Locate the cell with the specified text and output its (X, Y) center coordinate. 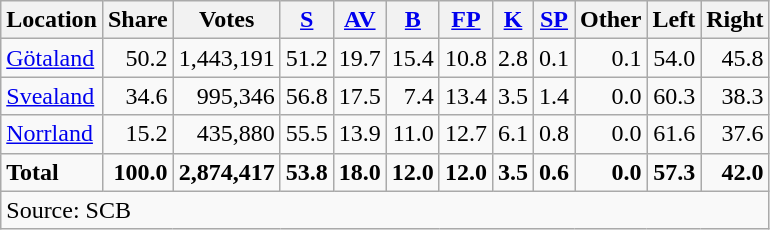
2.8 (512, 58)
15.2 (138, 134)
38.3 (735, 96)
995,346 (226, 96)
100.0 (138, 172)
SP (554, 20)
18.0 (360, 172)
435,880 (226, 134)
B (412, 20)
Votes (226, 20)
51.2 (306, 58)
S (306, 20)
56.8 (306, 96)
17.5 (360, 96)
Norrland (52, 134)
Right (735, 20)
61.6 (674, 134)
6.1 (512, 134)
Götaland (52, 58)
Share (138, 20)
0.8 (554, 134)
19.7 (360, 58)
11.0 (412, 134)
53.8 (306, 172)
15.4 (412, 58)
Total (52, 172)
10.8 (466, 58)
Location (52, 20)
FP (466, 20)
57.3 (674, 172)
Source: SCB (385, 210)
60.3 (674, 96)
K (512, 20)
13.9 (360, 134)
2,874,417 (226, 172)
13.4 (466, 96)
45.8 (735, 58)
55.5 (306, 134)
0.6 (554, 172)
7.4 (412, 96)
34.6 (138, 96)
54.0 (674, 58)
50.2 (138, 58)
12.7 (466, 134)
42.0 (735, 172)
Svealand (52, 96)
Other (611, 20)
AV (360, 20)
1.4 (554, 96)
1,443,191 (226, 58)
Left (674, 20)
37.6 (735, 134)
